Provide the (x, y) coordinate of the cell's center where the given text is located.  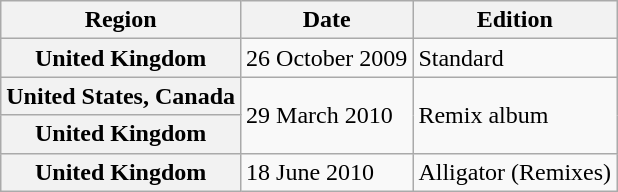
United States, Canada (121, 96)
Standard (515, 58)
18 June 2010 (327, 172)
Alligator (Remixes) (515, 172)
Edition (515, 20)
26 October 2009 (327, 58)
Region (121, 20)
Remix album (515, 115)
Date (327, 20)
29 March 2010 (327, 115)
